Pinpoint the cell where the given text exists, returning its (X, Y) midpoint coordinate. 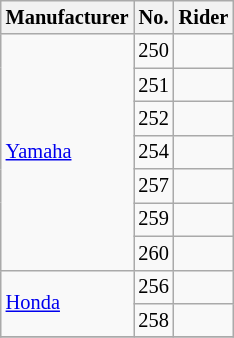
254 (154, 152)
259 (154, 219)
260 (154, 253)
257 (154, 186)
251 (154, 85)
250 (154, 51)
Yamaha (68, 152)
Rider (204, 17)
No. (154, 17)
Manufacturer (68, 17)
258 (154, 320)
Honda (68, 304)
252 (154, 118)
256 (154, 287)
